For the text-containing cell, return its midpoint in [X, Y] coordinate format. 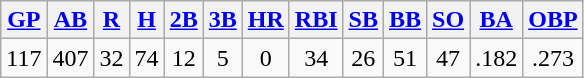
407 [70, 58]
BA [496, 20]
2B [184, 20]
74 [146, 58]
.273 [553, 58]
0 [266, 58]
SB [363, 20]
SO [448, 20]
26 [363, 58]
3B [222, 20]
117 [24, 58]
H [146, 20]
32 [112, 58]
5 [222, 58]
12 [184, 58]
47 [448, 58]
OBP [553, 20]
GP [24, 20]
51 [404, 58]
RBI [316, 20]
.182 [496, 58]
BB [404, 20]
34 [316, 58]
R [112, 20]
AB [70, 20]
HR [266, 20]
